For the text-containing cell, return its midpoint in [x, y] coordinate format. 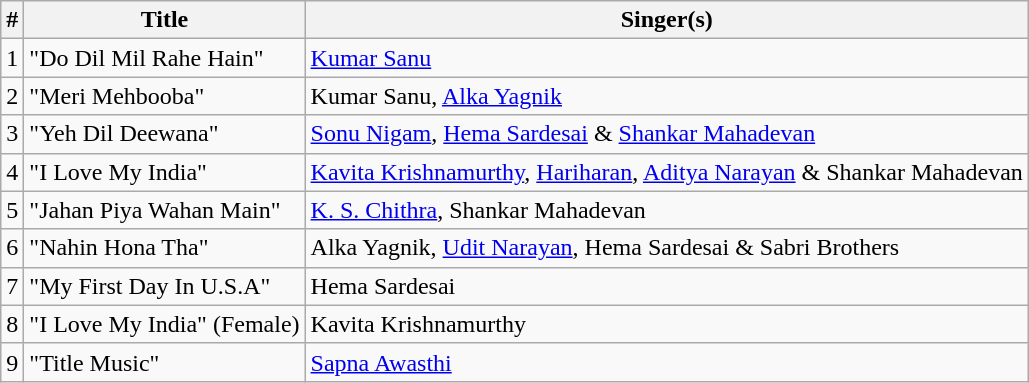
Kumar Sanu, Alka Yagnik [666, 96]
"Do Dil Mil Rahe Hain" [164, 58]
Hema Sardesai [666, 286]
9 [12, 362]
6 [12, 248]
"I Love My India" (Female) [164, 324]
"Nahin Hona Tha" [164, 248]
Title [164, 20]
7 [12, 286]
"Meri Mehbooba" [164, 96]
Singer(s) [666, 20]
1 [12, 58]
"Yeh Dil Deewana" [164, 134]
2 [12, 96]
"My First Day In U.S.A" [164, 286]
Kumar Sanu [666, 58]
Kavita Krishnamurthy, Hariharan, Aditya Narayan & Shankar Mahadevan [666, 172]
4 [12, 172]
"Title Music" [164, 362]
Sonu Nigam, Hema Sardesai & Shankar Mahadevan [666, 134]
"Jahan Piya Wahan Main" [164, 210]
8 [12, 324]
"I Love My India" [164, 172]
Alka Yagnik, Udit Narayan, Hema Sardesai & Sabri Brothers [666, 248]
K. S. Chithra, Shankar Mahadevan [666, 210]
Kavita Krishnamurthy [666, 324]
# [12, 20]
3 [12, 134]
5 [12, 210]
Sapna Awasthi [666, 362]
